For the text-containing cell, return its midpoint in (X, Y) coordinate format. 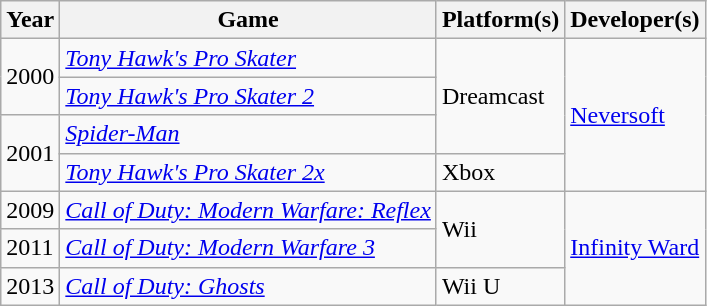
Infinity Ward (635, 248)
Tony Hawk's Pro Skater 2 (248, 96)
Xbox (500, 172)
2001 (30, 153)
2013 (30, 286)
2011 (30, 248)
Call of Duty: Modern Warfare 3 (248, 248)
2009 (30, 210)
Wii U (500, 286)
Spider-Man (248, 134)
2000 (30, 77)
Dreamcast (500, 96)
Wii (500, 229)
Call of Duty: Ghosts (248, 286)
Tony Hawk's Pro Skater 2x (248, 172)
Game (248, 20)
Developer(s) (635, 20)
Neversoft (635, 115)
Year (30, 20)
Platform(s) (500, 20)
Tony Hawk's Pro Skater (248, 58)
Call of Duty: Modern Warfare: Reflex (248, 210)
